Pinpoint the cell where the given text exists, returning its [x, y] midpoint coordinate. 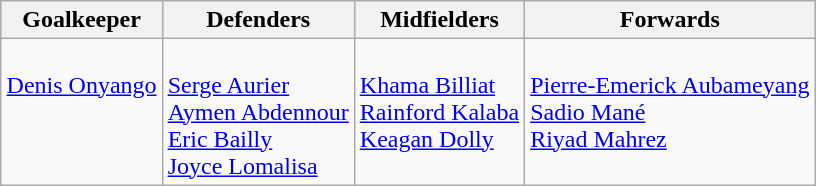
Denis Onyango [82, 112]
Forwards [670, 20]
Serge Aurier Aymen Abdennour Eric Bailly Joyce Lomalisa [258, 112]
Khama Billiat Rainford Kalaba Keagan Dolly [439, 112]
Goalkeeper [82, 20]
Midfielders [439, 20]
Defenders [258, 20]
Pierre-Emerick Aubameyang Sadio Mané Riyad Mahrez [670, 112]
